For the text-containing cell, return its midpoint in (x, y) coordinate format. 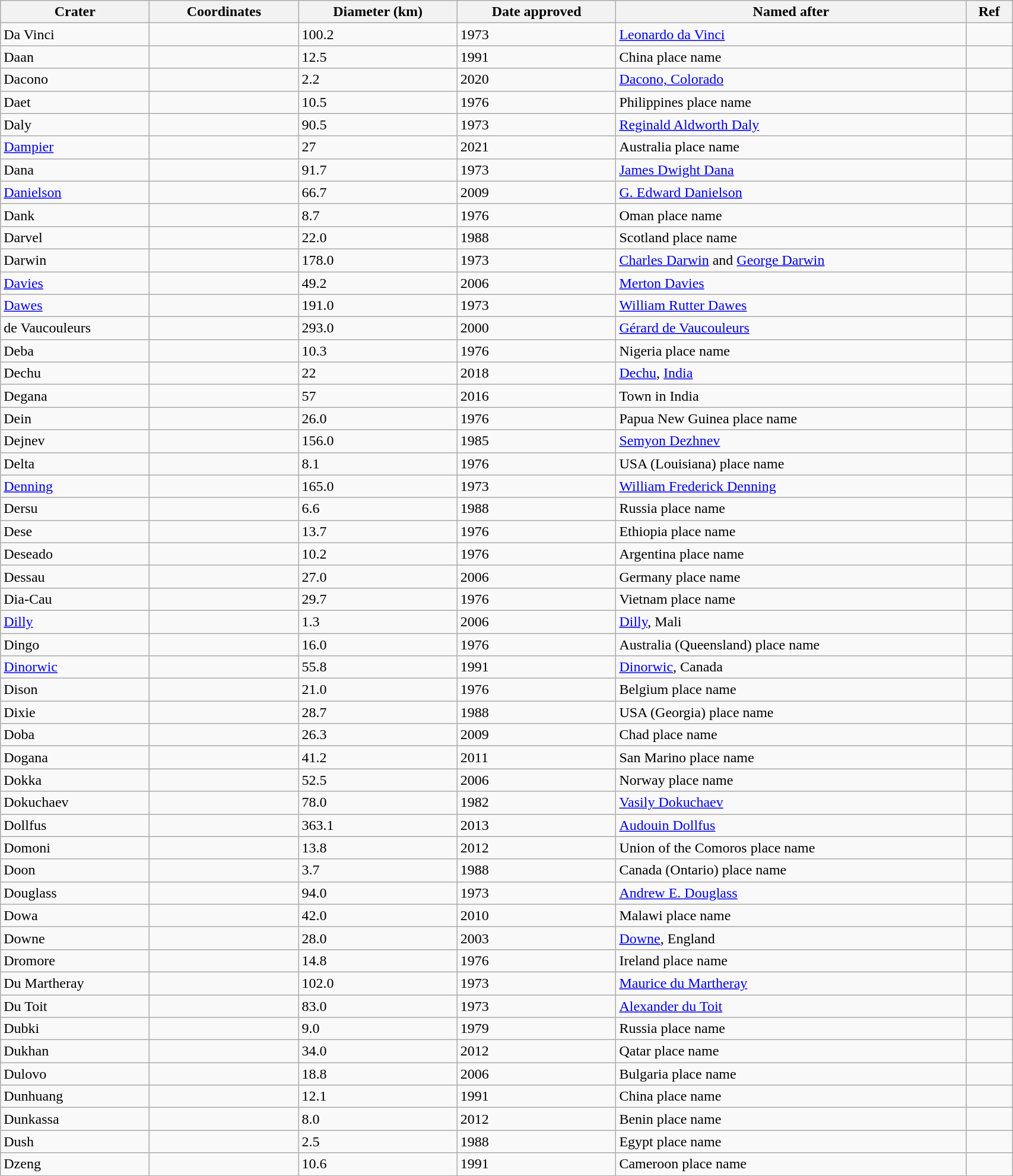
Ireland place name (791, 961)
Chad place name (791, 735)
2013 (536, 825)
10.2 (377, 554)
Bulgaria place name (791, 1074)
Dessau (75, 576)
USA (Georgia) place name (791, 712)
13.8 (377, 848)
Da Vinci (75, 34)
Dunhuang (75, 1096)
94.0 (377, 893)
Dinorwic (75, 667)
Dana (75, 170)
26.3 (377, 735)
42.0 (377, 915)
William Frederick Denning (791, 486)
165.0 (377, 486)
Semyon Dezhnev (791, 441)
Scotland place name (791, 237)
Domoni (75, 848)
1979 (536, 1029)
Dubki (75, 1029)
8.1 (377, 464)
Alexander du Toit (791, 1006)
Dixie (75, 712)
Douglass (75, 893)
9.0 (377, 1029)
Dowa (75, 915)
14.8 (377, 961)
Maurice du Martheray (791, 983)
83.0 (377, 1006)
Deseado (75, 554)
57 (377, 396)
Dilly, Mali (791, 622)
Dinorwic, Canada (791, 667)
James Dwight Dana (791, 170)
Danielson (75, 192)
Daet (75, 102)
Davies (75, 283)
Dison (75, 690)
Canada (Ontario) place name (791, 870)
Dzeng (75, 1164)
90.5 (377, 125)
Papua New Guinea place name (791, 419)
Dechu, India (791, 373)
Dilly (75, 622)
191.0 (377, 306)
Ethiopia place name (791, 531)
8.0 (377, 1119)
22.0 (377, 237)
Dokka (75, 780)
Delta (75, 464)
Darvel (75, 237)
Dulovo (75, 1074)
293.0 (377, 328)
Dush (75, 1142)
Dunkassa (75, 1119)
Downe, England (791, 938)
6.6 (377, 509)
Dogana (75, 757)
52.5 (377, 780)
Andrew E. Douglass (791, 893)
Dollfus (75, 825)
Dukhan (75, 1051)
Denning (75, 486)
91.7 (377, 170)
16.0 (377, 644)
12.1 (377, 1096)
Named after (791, 12)
100.2 (377, 34)
William Rutter Dawes (791, 306)
Dia-Cau (75, 599)
26.0 (377, 419)
1.3 (377, 622)
2020 (536, 80)
2.5 (377, 1142)
Degana (75, 396)
22 (377, 373)
USA (Louisiana) place name (791, 464)
Audouin Dollfus (791, 825)
Dawes (75, 306)
Australia (Queensland) place name (791, 644)
Merton Davies (791, 283)
Cameroon place name (791, 1164)
Leonardo da Vinci (791, 34)
2.2 (377, 80)
27 (377, 147)
Gérard de Vaucouleurs (791, 328)
78.0 (377, 803)
41.2 (377, 757)
Dokuchaev (75, 803)
2021 (536, 147)
Philippines place name (791, 102)
Oman place name (791, 215)
Vasily Dokuchaev (791, 803)
Reginald Aldworth Daly (791, 125)
Qatar place name (791, 1051)
2011 (536, 757)
San Marino place name (791, 757)
Belgium place name (791, 690)
Du Toit (75, 1006)
Town in India (791, 396)
Dacono, Colorado (791, 80)
2010 (536, 915)
8.7 (377, 215)
Argentina place name (791, 554)
Dank (75, 215)
Downe (75, 938)
Darwin (75, 260)
29.7 (377, 599)
Crater (75, 12)
49.2 (377, 283)
Doon (75, 870)
Egypt place name (791, 1142)
Dein (75, 419)
Charles Darwin and George Darwin (791, 260)
12.5 (377, 57)
Norway place name (791, 780)
34.0 (377, 1051)
Benin place name (791, 1119)
2018 (536, 373)
Vietnam place name (791, 599)
102.0 (377, 983)
Date approved (536, 12)
Dacono (75, 80)
Nigeria place name (791, 351)
28.0 (377, 938)
178.0 (377, 260)
1982 (536, 803)
27.0 (377, 576)
Malawi place name (791, 915)
156.0 (377, 441)
Dingo (75, 644)
55.8 (377, 667)
Deba (75, 351)
Dejnev (75, 441)
10.5 (377, 102)
Union of the Comoros place name (791, 848)
Daan (75, 57)
10.3 (377, 351)
Du Martheray (75, 983)
21.0 (377, 690)
Germany place name (791, 576)
de Vaucouleurs (75, 328)
2000 (536, 328)
3.7 (377, 870)
G. Edward Danielson (791, 192)
66.7 (377, 192)
28.7 (377, 712)
Doba (75, 735)
Dersu (75, 509)
2003 (536, 938)
Diameter (km) (377, 12)
Daly (75, 125)
Dampier (75, 147)
Australia place name (791, 147)
363.1 (377, 825)
Dechu (75, 373)
13.7 (377, 531)
Dese (75, 531)
Coordinates (224, 12)
18.8 (377, 1074)
2016 (536, 396)
1985 (536, 441)
Dromore (75, 961)
10.6 (377, 1164)
Ref (989, 12)
